Identify which cell holds the provided text, then report its (x, y) central coordinate. 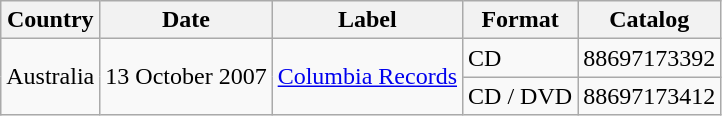
88697173392 (650, 58)
Australia (50, 77)
88697173412 (650, 96)
Format (520, 20)
13 October 2007 (186, 77)
Catalog (650, 20)
CD (520, 58)
CD / DVD (520, 96)
Date (186, 20)
Label (367, 20)
Country (50, 20)
Columbia Records (367, 77)
